Scan for the cell matching the given text and deliver its [x, y] coordinate at center. 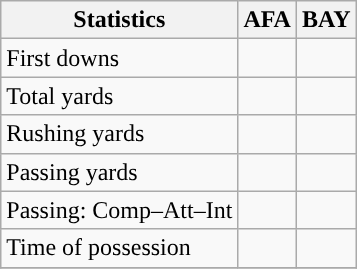
Statistics [120, 20]
AFA [268, 20]
Rushing yards [120, 134]
BAY [326, 20]
Time of possession [120, 248]
Passing: Comp–Att–Int [120, 210]
First downs [120, 58]
Passing yards [120, 172]
Total yards [120, 96]
